Output the [x, y] coordinate of the center of the cell containing the given text.  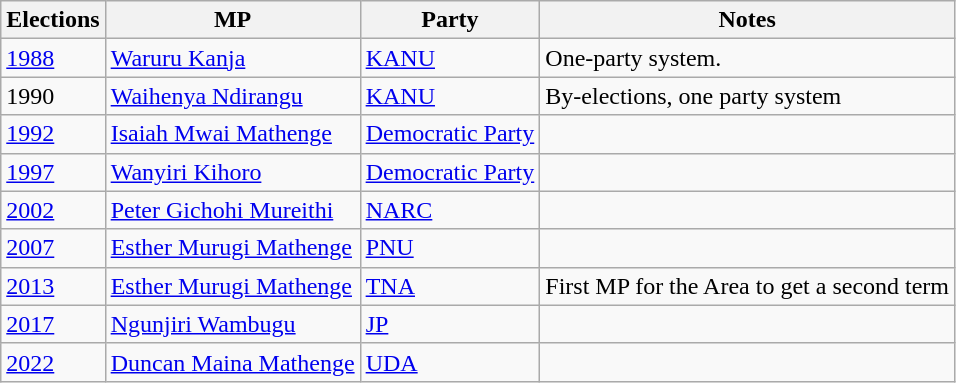
1990 [53, 96]
One-party system. [748, 58]
Waruru Kanja [232, 58]
Duncan Maina Mathenge [232, 362]
PNU [450, 248]
Notes [748, 20]
Wanyiri Kihoro [232, 172]
Peter Gichohi Mureithi [232, 210]
Waihenya Ndirangu [232, 96]
NARC [450, 210]
TNA [450, 286]
2007 [53, 248]
Party [450, 20]
2022 [53, 362]
1997 [53, 172]
Elections [53, 20]
2017 [53, 324]
UDA [450, 362]
Isaiah Mwai Mathenge [232, 134]
By-elections, one party system [748, 96]
1992 [53, 134]
2002 [53, 210]
JP [450, 324]
2013 [53, 286]
MP [232, 20]
First MP for the Area to get a second term [748, 286]
Ngunjiri Wambugu [232, 324]
1988 [53, 58]
